Provide the (x, y) coordinate of the cell's center where the given text is located.  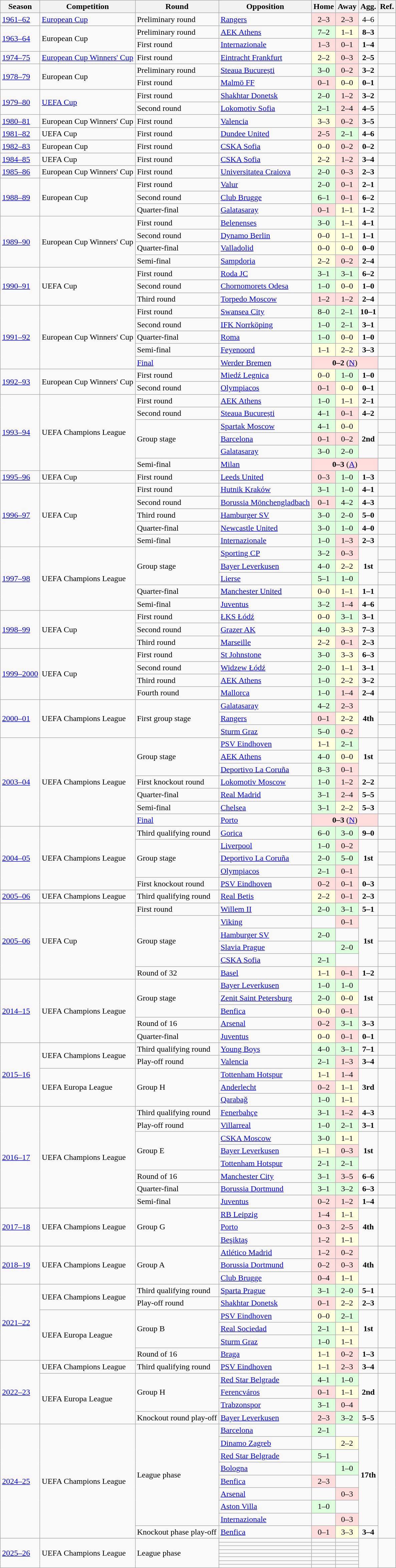
1998–99 (20, 630)
Willem II (265, 909)
7–3 (368, 630)
1989–90 (20, 242)
2014–15 (20, 1011)
Real Madrid (265, 795)
Ferencváros (265, 1392)
Mallorca (265, 693)
Round (177, 7)
Group G (177, 1227)
0–3 (N) (345, 820)
Bologna (265, 1468)
IFK Norrköping (265, 324)
2017–18 (20, 1227)
1992–93 (20, 382)
Trabzonspor (265, 1405)
1995–96 (20, 477)
Milan (265, 464)
RB Leipzig (265, 1214)
First group stage (177, 718)
Borussia Mönchengladbach (265, 502)
Sporting CP (265, 553)
1978–79 (20, 76)
Round of 32 (177, 973)
Lierse (265, 579)
Universitatea Craiova (265, 172)
Group A (177, 1265)
Villarreal (265, 1125)
2003–04 (20, 782)
1980–81 (20, 121)
Braga (265, 1354)
Home (324, 7)
2022–23 (20, 1392)
Feyenoord (265, 350)
Grazer AK (265, 630)
2021–22 (20, 1322)
1988–89 (20, 197)
Away (347, 7)
Real Betis (265, 896)
Newcastle United (265, 528)
Sparta Prague (265, 1290)
1999–2000 (20, 674)
Manchester United (265, 591)
Gorica (265, 833)
Leeds United (265, 477)
0–3 (A) (345, 464)
Dundee United (265, 134)
2025–26 (20, 1553)
Fenerbahçe (265, 1112)
Valladolid (265, 248)
1963–64 (20, 38)
0–2 (N) (345, 362)
Werder Bremen (265, 362)
Manchester City (265, 1176)
Lokomotiv Sofia (265, 108)
Season (20, 7)
Competition (87, 7)
1974–75 (20, 57)
1984–85 (20, 159)
Agg. (368, 7)
Valur (265, 185)
1993–94 (20, 432)
Belenenses (265, 223)
Viking (265, 922)
5–3 (368, 808)
Atlético Madrid (265, 1252)
Swansea City (265, 312)
10–1 (368, 312)
6–0 (324, 833)
1997–98 (20, 578)
Opposition (265, 7)
Qarabağ (265, 1100)
CSKA Moscow (265, 1138)
Liverpool (265, 846)
1961–62 (20, 19)
Aston Villa (265, 1507)
2018–19 (20, 1265)
Roda JC (265, 274)
1979–80 (20, 102)
Real Sociedad (265, 1329)
2024–25 (20, 1482)
Spartak Moscow (265, 426)
6–1 (324, 197)
Group B (177, 1329)
7–1 (368, 1049)
Lokomotiv Moscow (265, 782)
1991–92 (20, 337)
Miedź Legnica (265, 375)
17th (368, 1475)
Young Boys (265, 1049)
Group E (177, 1151)
8–0 (324, 312)
2000–01 (20, 718)
Anderlecht (265, 1087)
9–0 (368, 833)
2016–17 (20, 1157)
Dinamo Zagreb (265, 1443)
ŁKS Łódź (265, 617)
Chelsea (265, 808)
Beşiktaş (265, 1240)
Ref. (387, 7)
Fourth round (177, 693)
Marseille (265, 642)
Knockout phase play-off (177, 1532)
Basel (265, 973)
2004–05 (20, 858)
Sampdoria (265, 261)
Zenit Saint Petersburg (265, 998)
Slavia Prague (265, 947)
Hutnik Kraków (265, 490)
Roma (265, 337)
1990–91 (20, 286)
1981–82 (20, 134)
Torpedo Moscow (265, 299)
Knockout round play-off (177, 1418)
3rd (368, 1087)
1985–86 (20, 172)
Eintracht Frankfurt (265, 57)
2015–16 (20, 1074)
Chornomorets Odesa (265, 286)
Dynamo Berlin (265, 235)
4–5 (368, 108)
1996–97 (20, 515)
6–6 (368, 1176)
Malmö FF (265, 83)
7–2 (324, 32)
1982–83 (20, 146)
Widzew Łódź (265, 668)
St Johnstone (265, 655)
